Return the (x, y) coordinate for the center point of the cell that contains the specified text.  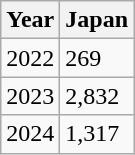
Japan (97, 20)
269 (97, 58)
Year (30, 20)
2023 (30, 96)
1,317 (97, 134)
2024 (30, 134)
2022 (30, 58)
2,832 (97, 96)
